Find where the given text appears and provide that cell's center as (x, y) coordinate. 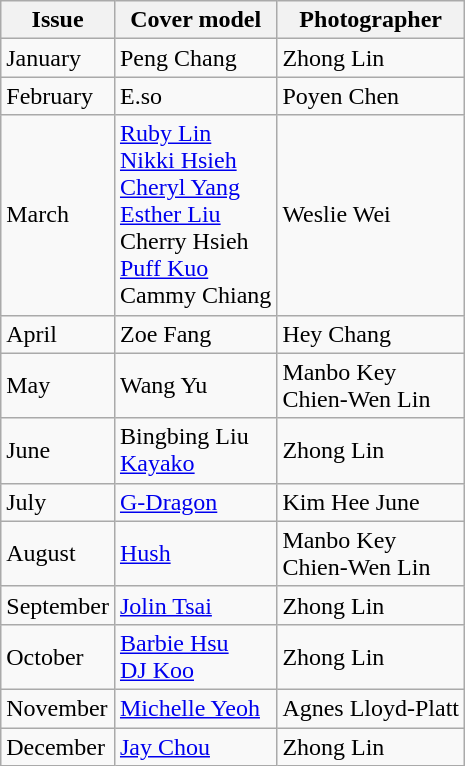
Barbie Hsu DJ Koo (195, 656)
Agnes Lloyd-Platt (371, 708)
Jolin Tsai (195, 605)
Weslie Wei (371, 215)
June (58, 450)
May (58, 386)
February (58, 96)
October (58, 656)
Zoe Fang (195, 334)
Peng Chang (195, 58)
Poyen Chen (371, 96)
January (58, 58)
Issue (58, 20)
March (58, 215)
Hush (195, 554)
September (58, 605)
E.so (195, 96)
Ruby Lin Nikki Hsieh Cheryl Yang Esther Liu Cherry Hsieh Puff Kuo Cammy Chiang (195, 215)
Wang Yu (195, 386)
Jay Chou (195, 747)
Kim Hee June (371, 502)
November (58, 708)
April (58, 334)
Michelle Yeoh (195, 708)
August (58, 554)
Photographer (371, 20)
July (58, 502)
G-Dragon (195, 502)
Cover model (195, 20)
Hey Chang (371, 334)
December (58, 747)
Bingbing Liu Kayako (195, 450)
